Extract the [x, y] coordinate from the center of the cell holding the provided text.  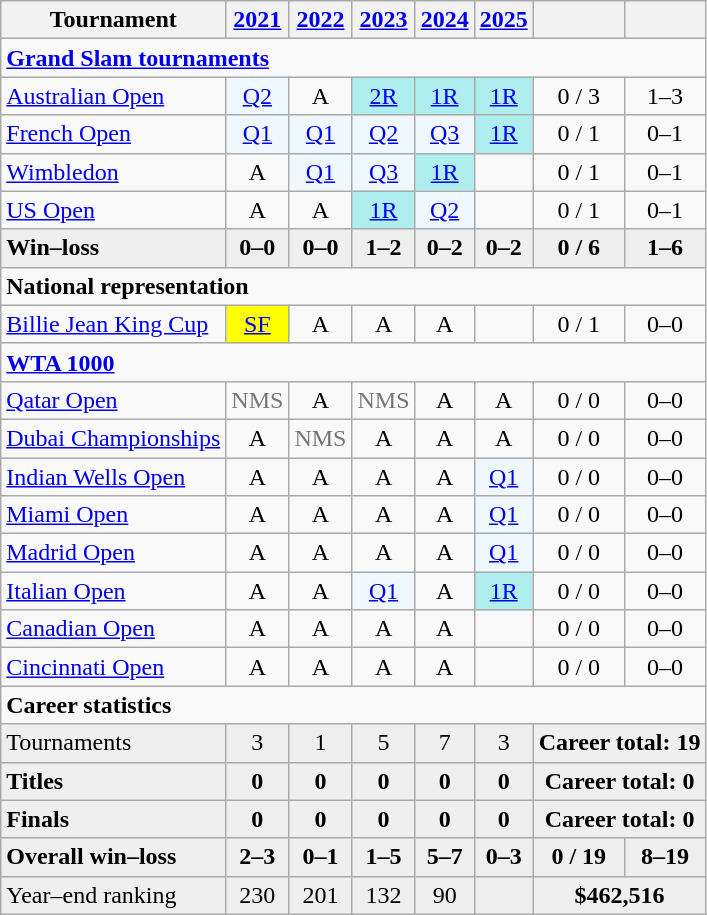
Billie Jean King Cup [114, 324]
Qatar Open [114, 400]
2025 [504, 20]
Australian Open [114, 96]
0 / 6 [578, 248]
2023 [384, 20]
132 [384, 895]
1–2 [384, 248]
Win–loss [114, 248]
Indian Wells Open [114, 477]
2024 [444, 20]
1 [320, 743]
Titles [114, 781]
5 [384, 743]
2R [384, 96]
230 [258, 895]
Finals [114, 819]
8–19 [665, 857]
Italian Open [114, 591]
1–6 [665, 248]
1–5 [384, 857]
7 [444, 743]
1–3 [665, 96]
Grand Slam tournaments [354, 58]
Career statistics [354, 705]
201 [320, 895]
Tournament [114, 20]
Cincinnati Open [114, 667]
0 / 19 [578, 857]
$462,516 [620, 895]
2021 [258, 20]
Overall win–loss [114, 857]
Year–end ranking [114, 895]
2–3 [258, 857]
Career total: 19 [620, 743]
0–3 [504, 857]
WTA 1000 [354, 362]
SF [258, 324]
Wimbledon [114, 172]
90 [444, 895]
5–7 [444, 857]
US Open [114, 210]
National representation [354, 286]
Dubai Championships [114, 438]
Madrid Open [114, 553]
0 / 3 [578, 96]
Miami Open [114, 515]
French Open [114, 134]
Tournaments [114, 743]
Canadian Open [114, 629]
2022 [320, 20]
